Detect which cell encompasses the target text, then output its [x, y] center coordinate. 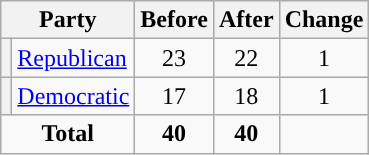
Democratic [74, 96]
After [246, 20]
23 [174, 58]
Republican [74, 58]
Before [174, 20]
17 [174, 96]
18 [246, 96]
Change [324, 20]
22 [246, 58]
Total [68, 134]
Party [68, 20]
